Detect which cell encompasses the target text, then output its [X, Y] center coordinate. 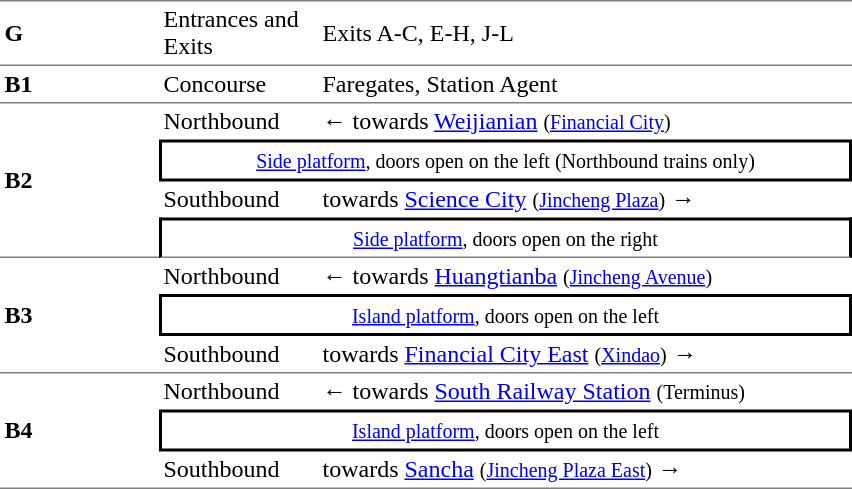
B1 [80, 85]
← towards South Railway Station (Terminus) [585, 392]
B2 [80, 181]
towards Science City (Jincheng Plaza) → [585, 200]
B3 [80, 316]
Side platform, doors open on the right [506, 238]
G [80, 33]
Concourse [238, 85]
← towards Huangtianba (Jincheng Avenue) [585, 276]
Exits A-C, E-H, J-L [585, 33]
← towards Weijianian (Financial City) [585, 122]
towards Financial City East (Xindao) → [585, 355]
Entrances and Exits [238, 33]
Faregates, Station Agent [585, 85]
Side platform, doors open on the left (Northbound trains only) [506, 161]
